Provide the [x, y] coordinate of the cell's center where the given text is located.  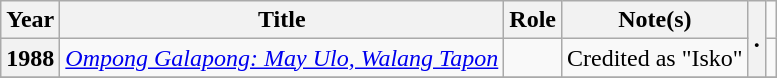
Role [533, 20]
1988 [30, 58]
Ompong Galapong: May Ulo, Walang Tapon [282, 58]
. [756, 39]
Year [30, 20]
Title [282, 20]
Credited as "Isko" [656, 58]
Note(s) [656, 20]
